Find where the given text appears and provide that cell's center as [X, Y] coordinate. 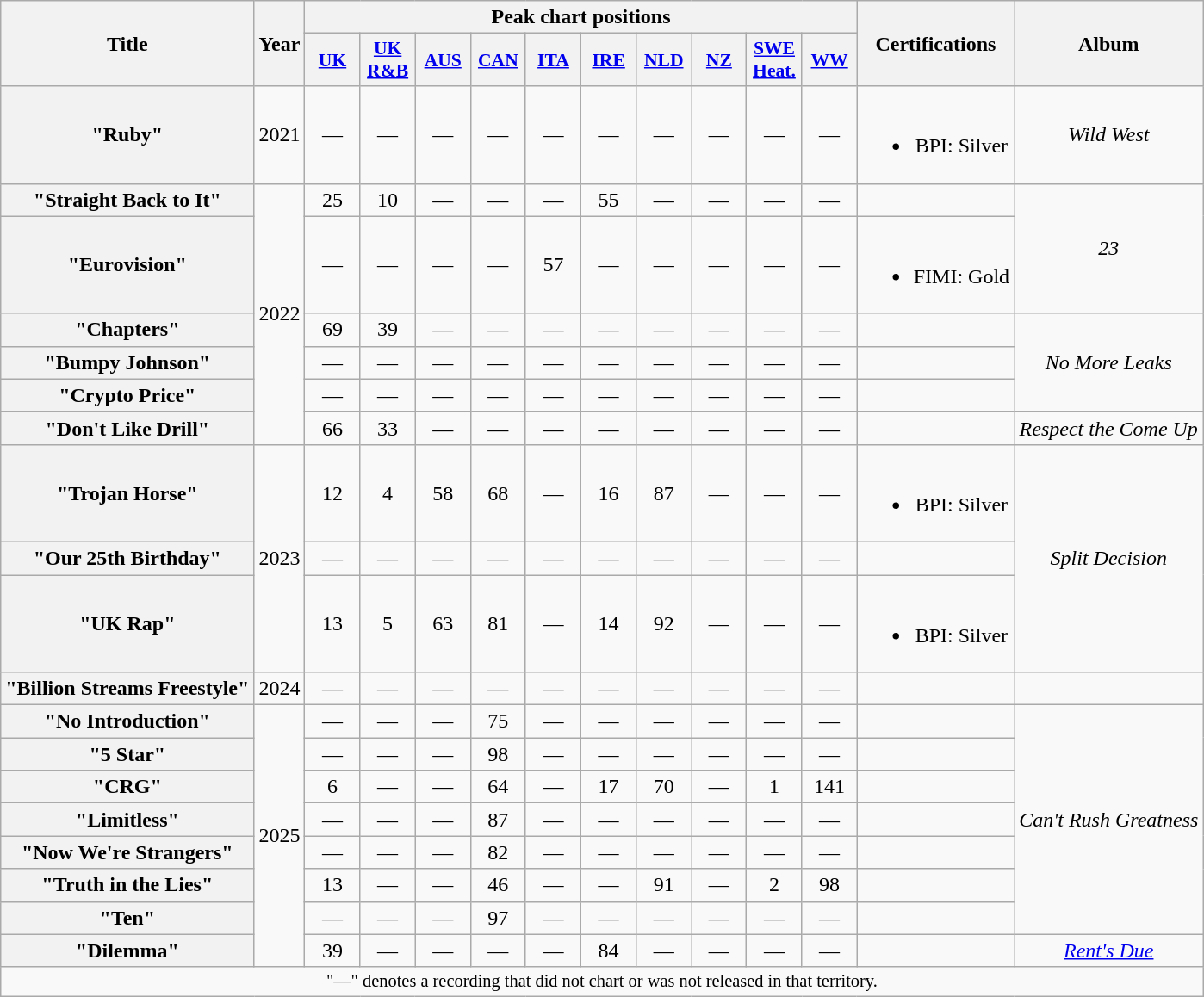
IRE [609, 60]
68 [498, 492]
"Limitless" [127, 820]
Album [1109, 43]
4 [388, 492]
55 [609, 200]
Peak chart positions [580, 17]
"Chapters" [127, 330]
2025 [279, 836]
17 [609, 787]
Wild West [1109, 134]
FIMI: Gold [935, 265]
"Billion Streams Freestyle" [127, 689]
"Now We're Strangers" [127, 852]
2022 [279, 313]
UKR&B [388, 60]
Year [279, 43]
81 [498, 623]
6 [332, 787]
"No Introduction" [127, 721]
2023 [279, 558]
"Trojan Horse" [127, 492]
"Ruby" [127, 134]
"Bumpy Johnson" [127, 362]
25 [332, 200]
WW [829, 60]
64 [498, 787]
AUS [443, 60]
70 [664, 787]
69 [332, 330]
57 [553, 265]
63 [443, 623]
CAN [498, 60]
UK [332, 60]
Certifications [935, 43]
Respect the Come Up [1109, 428]
"Truth in the Lies" [127, 885]
75 [498, 721]
"5 Star" [127, 754]
92 [664, 623]
NLD [664, 60]
No More Leaks [1109, 362]
82 [498, 852]
2 [774, 885]
Title [127, 43]
"Ten" [127, 918]
58 [443, 492]
2021 [279, 134]
141 [829, 787]
"Straight Back to It" [127, 200]
12 [332, 492]
91 [664, 885]
"Dilemma" [127, 951]
"Our 25th Birthday" [127, 558]
5 [388, 623]
16 [609, 492]
SWEHeat. [774, 60]
1 [774, 787]
Rent's Due [1109, 951]
97 [498, 918]
"—" denotes a recording that did not chart or was not released in that territory. [602, 982]
23 [1109, 248]
Split Decision [1109, 558]
ITA [553, 60]
33 [388, 428]
"Crypto Price" [127, 395]
"UK Rap" [127, 623]
46 [498, 885]
Can't Rush Greatness [1109, 820]
NZ [719, 60]
"Don't Like Drill" [127, 428]
"CRG" [127, 787]
"Eurovision" [127, 265]
84 [609, 951]
2024 [279, 689]
14 [609, 623]
10 [388, 200]
66 [332, 428]
